Find where the given text appears and provide that cell's center as [x, y] coordinate. 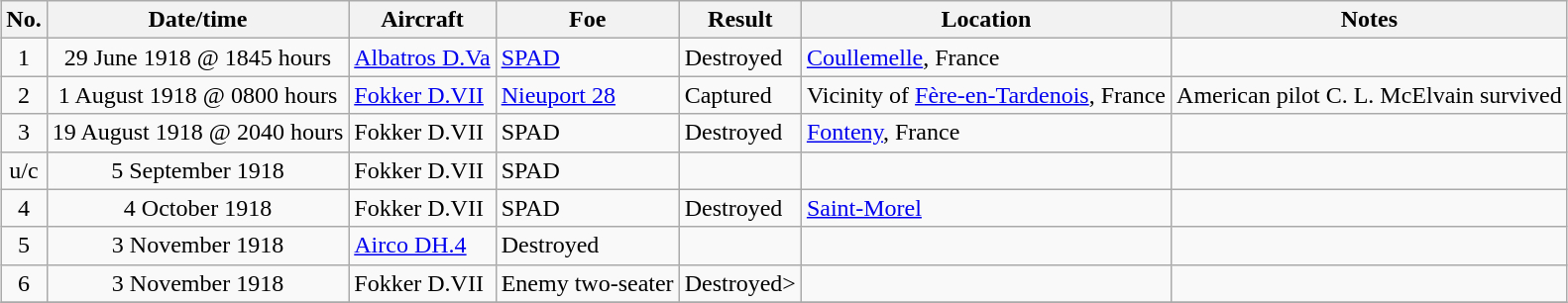
Vicinity of Fère-en-Tardenois, France [985, 95]
4 [24, 208]
Enemy two-seater [587, 283]
19 August 1918 @ 2040 hours [198, 133]
3 [24, 133]
Destroyed> [739, 283]
Saint-Morel [985, 208]
Notes [1370, 20]
Date/time [198, 20]
Foe [587, 20]
5 [24, 246]
Location [985, 20]
4 October 1918 [198, 208]
Fonteny, France [985, 133]
Nieuport 28 [587, 95]
Coullemelle, France [985, 57]
5 September 1918 [198, 170]
Result [739, 20]
No. [24, 20]
1 [24, 57]
u/c [24, 170]
American pilot C. L. McElvain survived [1370, 95]
1 August 1918 @ 0800 hours [198, 95]
Captured [739, 95]
2 [24, 95]
6 [24, 283]
Aircraft [422, 20]
Airco DH.4 [422, 246]
Albatros D.Va [422, 57]
29 June 1918 @ 1845 hours [198, 57]
